Search for the cell housing the specified text and yield its (x, y) center coordinate. 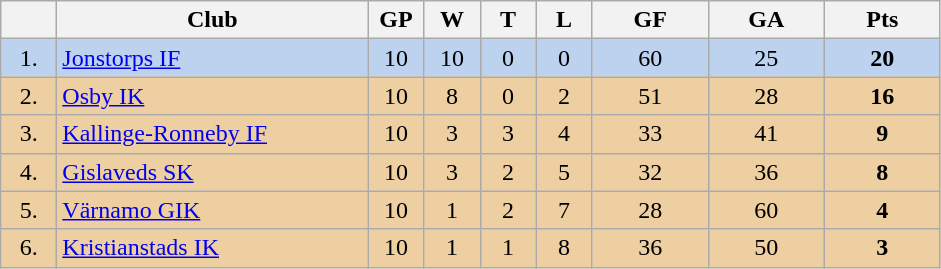
3. (29, 134)
GP (396, 20)
T (508, 20)
16 (882, 96)
5 (564, 172)
51 (650, 96)
GA (766, 20)
7 (564, 210)
9 (882, 134)
Jonstorps IF (212, 58)
Kristianstads IK (212, 248)
L (564, 20)
1. (29, 58)
5. (29, 210)
41 (766, 134)
25 (766, 58)
20 (882, 58)
4. (29, 172)
6. (29, 248)
50 (766, 248)
33 (650, 134)
W (452, 20)
Kallinge-Ronneby IF (212, 134)
Pts (882, 20)
Värnamo GIK (212, 210)
32 (650, 172)
2. (29, 96)
GF (650, 20)
Osby IK (212, 96)
Gislaveds SK (212, 172)
Club (212, 20)
